Capture the cell that displays the provided text and extract its (x, y) central coordinate. 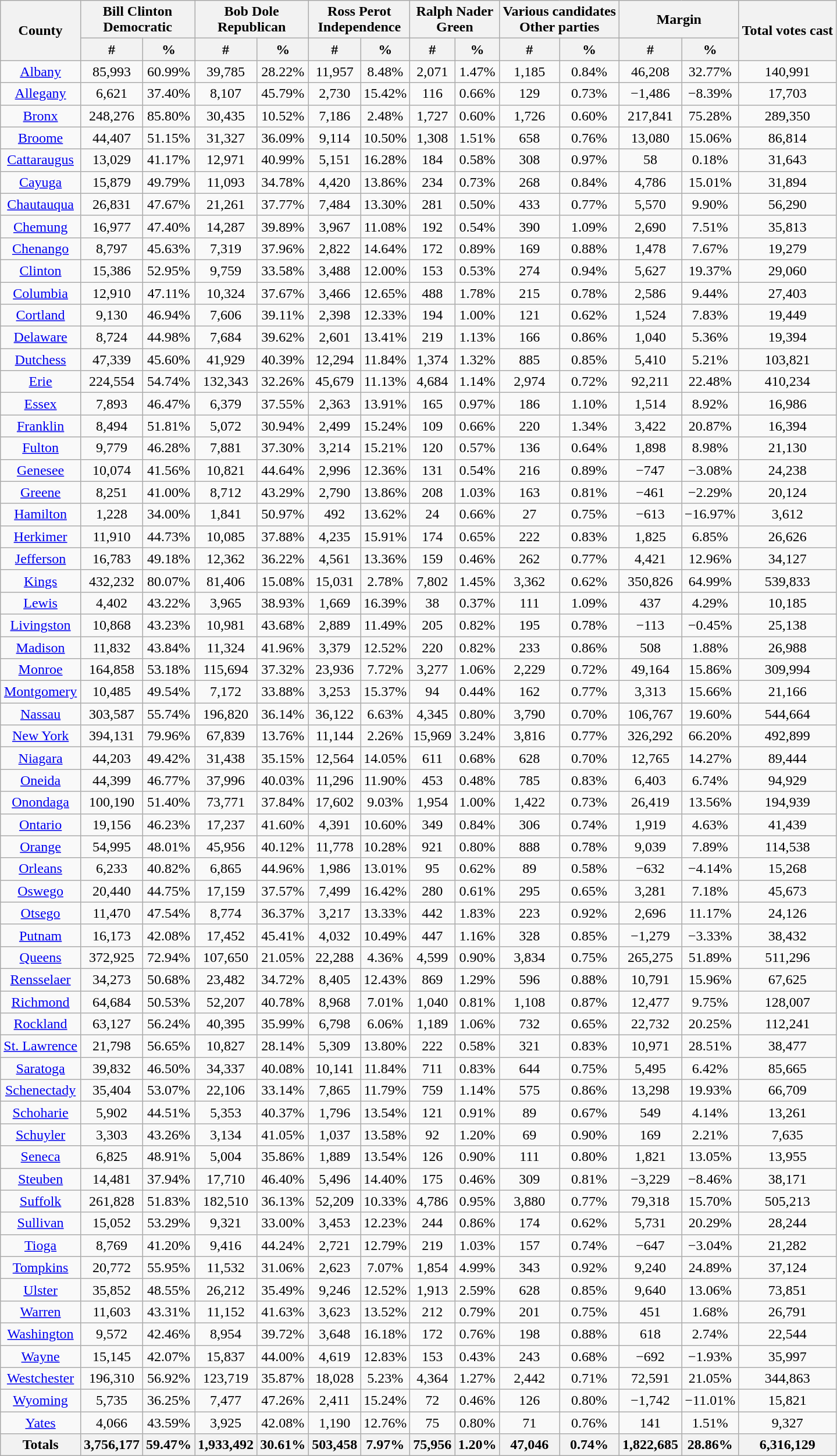
618 (650, 1334)
7,606 (226, 315)
19.93% (711, 1091)
15.42% (385, 94)
43.22% (169, 603)
26,831 (112, 204)
32.26% (283, 382)
0.48% (477, 780)
53.29% (169, 1223)
53.07% (169, 1091)
13.05% (711, 1157)
Bronx (41, 116)
308 (529, 160)
20,440 (112, 891)
12.33% (385, 315)
7,684 (226, 338)
72,591 (650, 1379)
1,986 (335, 869)
37.32% (283, 670)
85.80% (169, 116)
27,403 (788, 293)
8,494 (112, 426)
3,648 (335, 1334)
28.51% (711, 1046)
36.25% (169, 1401)
15,145 (112, 1356)
−16.97% (711, 514)
Allegany (41, 94)
10.50% (385, 138)
31,643 (788, 160)
2,996 (335, 470)
39,832 (112, 1068)
−11.01% (711, 1401)
21,166 (788, 692)
8.98% (711, 448)
41.56% (169, 470)
38 (433, 603)
31,327 (226, 138)
Ulster (41, 1290)
1,913 (433, 1290)
166 (529, 338)
47.11% (169, 293)
47,339 (112, 360)
7,319 (226, 248)
41.63% (283, 1312)
1,933,492 (226, 1445)
21,261 (226, 204)
5,495 (650, 1068)
0.50% (477, 204)
159 (433, 559)
−3.33% (711, 935)
2.26% (385, 736)
19,394 (788, 338)
37.96% (283, 248)
6,798 (335, 1024)
13.80% (385, 1046)
9,640 (650, 1290)
37.84% (283, 802)
Chemung (41, 226)
103,821 (788, 360)
3,466 (335, 293)
1,190 (335, 1423)
40.08% (283, 1068)
15,821 (788, 1401)
8.48% (385, 72)
95 (433, 869)
51.15% (169, 138)
5,151 (335, 160)
2,229 (529, 670)
6,233 (112, 869)
33.00% (283, 1223)
14,287 (226, 226)
3,422 (650, 426)
3,816 (529, 736)
120 (433, 448)
37.57% (283, 891)
94,929 (788, 780)
47.40% (169, 226)
35,852 (112, 1290)
1,898 (650, 448)
503,458 (335, 1445)
43.29% (283, 492)
11,144 (335, 736)
1.32% (477, 360)
10,085 (226, 537)
13.36% (385, 559)
1,954 (433, 802)
11,296 (335, 780)
112,241 (788, 1024)
132,343 (226, 382)
12,477 (650, 1002)
10,791 (650, 979)
Total votes cast (788, 30)
67,839 (226, 736)
12.79% (385, 1245)
224,554 (112, 382)
40.12% (283, 847)
164,858 (112, 670)
40.03% (283, 780)
79.96% (169, 736)
7.67% (711, 248)
6,621 (112, 94)
Dutchess (41, 360)
49.54% (169, 692)
Wyoming (41, 1401)
13,080 (650, 138)
9.90% (711, 204)
52.95% (169, 271)
5,735 (112, 1401)
196,310 (112, 1379)
195 (529, 625)
Totals (41, 1445)
7,865 (335, 1091)
47.54% (169, 913)
−632 (650, 869)
6.85% (711, 537)
11,470 (112, 913)
Livingston (41, 625)
12,910 (112, 293)
21,130 (788, 448)
Madison (41, 648)
0.87% (590, 1002)
37.67% (283, 293)
37.30% (283, 448)
157 (529, 1245)
15,268 (788, 869)
128,007 (788, 1002)
17,703 (788, 94)
3,756,177 (112, 1445)
2,442 (529, 1379)
261,828 (112, 1201)
4.14% (711, 1113)
8,724 (112, 338)
56.65% (169, 1046)
38.93% (283, 603)
596 (529, 979)
4,345 (433, 714)
−8.46% (711, 1179)
4,684 (433, 382)
47.67% (169, 204)
14.27% (711, 758)
10,827 (226, 1046)
32.77% (711, 72)
11,832 (112, 648)
47.26% (283, 1401)
9,039 (650, 847)
55.95% (169, 1267)
7,635 (788, 1135)
−1,742 (650, 1401)
−0.45% (711, 625)
11,093 (226, 182)
17,452 (226, 935)
Oswego (41, 891)
19,449 (788, 315)
51.89% (711, 957)
22.48% (711, 382)
Washington (41, 1334)
0.67% (590, 1113)
14.05% (385, 758)
1,796 (335, 1113)
6.06% (385, 1024)
−747 (650, 470)
7.83% (711, 315)
1.83% (477, 913)
−2.29% (711, 492)
Montgomery (41, 692)
16.18% (385, 1334)
7,499 (335, 891)
3,967 (335, 226)
295 (529, 891)
44.75% (169, 891)
19,279 (788, 248)
19,156 (112, 825)
38,432 (788, 935)
4,032 (335, 935)
15.21% (385, 448)
35,813 (788, 226)
Richmond (41, 1002)
79,318 (650, 1201)
24 (433, 514)
11,778 (335, 847)
1.10% (590, 404)
2,601 (335, 338)
303,587 (112, 714)
46,208 (650, 72)
162 (529, 692)
3,488 (335, 271)
26,419 (650, 802)
16,986 (788, 404)
759 (433, 1091)
26,626 (788, 537)
2,721 (335, 1245)
89,444 (788, 758)
1,825 (650, 537)
41.17% (169, 160)
20,772 (112, 1267)
4,420 (335, 182)
16.28% (385, 160)
17,159 (226, 891)
2,790 (335, 492)
46.94% (169, 315)
40.82% (169, 869)
Suffolk (41, 1201)
0.64% (590, 448)
4,619 (335, 1356)
1.88% (711, 648)
234 (433, 182)
Orleans (41, 869)
7.01% (385, 1002)
12,564 (335, 758)
1,726 (529, 116)
6.42% (711, 1068)
Westchester (41, 1379)
Chenango (41, 248)
26,791 (788, 1312)
Genesee (41, 470)
73,771 (226, 802)
34.78% (283, 182)
2,623 (335, 1267)
12.23% (385, 1223)
9,327 (788, 1423)
6,865 (226, 869)
15.37% (385, 692)
67,625 (788, 979)
35.87% (283, 1379)
Erie (41, 382)
3,214 (335, 448)
15.70% (711, 1201)
8,712 (226, 492)
1,185 (529, 72)
−613 (650, 514)
14.40% (385, 1179)
2.74% (711, 1334)
20.29% (711, 1223)
Broome (41, 138)
17,237 (226, 825)
−461 (650, 492)
37.94% (169, 1179)
12.76% (385, 1423)
Kings (41, 581)
4.63% (711, 825)
7,172 (226, 692)
163 (529, 492)
4.99% (477, 1267)
432,232 (112, 581)
350,826 (650, 581)
433 (529, 204)
50.68% (169, 979)
45.79% (283, 94)
13.91% (385, 404)
40.39% (283, 360)
46.77% (169, 780)
24,238 (788, 470)
262 (529, 559)
2,696 (650, 913)
11,532 (226, 1267)
−1,486 (650, 94)
11.90% (385, 780)
Orange (41, 847)
5,410 (650, 360)
22,732 (650, 1024)
50.97% (283, 514)
45.60% (169, 360)
Saratoga (41, 1068)
492 (335, 514)
1.78% (477, 293)
1.13% (477, 338)
11.08% (385, 226)
85,665 (788, 1068)
11,152 (226, 1312)
37,996 (226, 780)
15,386 (112, 271)
27 (529, 514)
116 (433, 94)
5,570 (650, 204)
7.89% (711, 847)
39.11% (283, 315)
3,453 (335, 1223)
35,997 (788, 1356)
Schuyler (41, 1135)
48.91% (169, 1157)
13.52% (385, 1312)
54,995 (112, 847)
Seneca (41, 1157)
549 (650, 1113)
11.17% (711, 913)
44,399 (112, 780)
71 (529, 1423)
1.29% (477, 979)
49,164 (650, 670)
45,956 (226, 847)
8,107 (226, 94)
13.41% (385, 338)
6,316,129 (788, 1445)
60.99% (169, 72)
−3.04% (711, 1245)
Delaware (41, 338)
Franklin (41, 426)
13,029 (112, 160)
13.33% (385, 913)
212 (433, 1312)
1,524 (650, 315)
−692 (650, 1356)
35.49% (283, 1290)
198 (529, 1334)
3,790 (529, 714)
2.78% (385, 581)
36.14% (283, 714)
0.79% (477, 1312)
19.60% (711, 714)
390 (529, 226)
75 (433, 1423)
12.83% (385, 1356)
75.28% (711, 116)
3,281 (650, 891)
Ontario (41, 825)
23,936 (335, 670)
Albany (41, 72)
921 (433, 847)
Bob DoleRepublican (252, 20)
10,185 (788, 603)
Cayuga (41, 182)
888 (529, 847)
2,586 (650, 293)
9,416 (226, 1245)
41.00% (169, 492)
Clinton (41, 271)
−647 (650, 1245)
49.79% (169, 182)
7,186 (335, 116)
38,477 (788, 1046)
44.00% (283, 1356)
64.99% (711, 581)
7,484 (335, 204)
216 (529, 470)
442 (433, 913)
11.79% (385, 1091)
2,822 (335, 248)
8,968 (335, 1002)
15,052 (112, 1223)
3,880 (529, 1201)
66.20% (711, 736)
194,939 (788, 802)
10.49% (385, 935)
2.59% (477, 1290)
3,623 (335, 1312)
2,730 (335, 94)
2,690 (650, 226)
Chautauqua (41, 204)
44.64% (283, 470)
3,134 (226, 1135)
201 (529, 1312)
52,209 (335, 1201)
40.99% (283, 160)
14,481 (112, 1179)
140,991 (788, 72)
2,889 (335, 625)
15.91% (385, 537)
8.92% (711, 404)
94 (433, 692)
Lewis (41, 603)
1,308 (433, 138)
Schoharie (41, 1113)
30.94% (283, 426)
13,261 (788, 1113)
40.37% (283, 1113)
39,785 (226, 72)
4,391 (335, 825)
Sullivan (41, 1223)
10,324 (226, 293)
344,863 (788, 1379)
81,406 (226, 581)
1,478 (650, 248)
54.74% (169, 382)
59.47% (169, 1445)
73,851 (788, 1290)
184 (433, 160)
9,114 (335, 138)
3,965 (226, 603)
County (41, 30)
28,244 (788, 1223)
49.18% (169, 559)
1,189 (433, 1024)
−113 (650, 625)
3,834 (529, 957)
5,309 (335, 1046)
34,273 (112, 979)
165 (433, 404)
12,294 (335, 360)
44,407 (112, 138)
6,379 (226, 404)
3,612 (788, 514)
33.14% (283, 1091)
7,802 (433, 581)
1.68% (711, 1312)
6.74% (711, 780)
55.74% (169, 714)
36.13% (283, 1201)
3,303 (112, 1135)
6,825 (112, 1157)
46.50% (169, 1068)
15.96% (711, 979)
488 (433, 293)
14.64% (385, 248)
15.66% (711, 692)
10,821 (226, 470)
45.63% (169, 248)
5.21% (711, 360)
109 (433, 426)
1.16% (477, 935)
9,572 (112, 1334)
205 (433, 625)
43.31% (169, 1312)
42.46% (169, 1334)
223 (529, 913)
5,004 (226, 1157)
2,974 (529, 382)
72 (433, 1401)
233 (529, 648)
Herkimer (41, 537)
12.36% (385, 470)
10.28% (385, 847)
0.43% (477, 1356)
39.72% (283, 1334)
Columbia (41, 293)
64,684 (112, 1002)
281 (433, 204)
22,544 (788, 1334)
Cattaraugus (41, 160)
0.57% (477, 448)
1,514 (650, 404)
141 (650, 1423)
15,837 (226, 1356)
7.18% (711, 891)
45,679 (335, 382)
−3,229 (650, 1179)
5.36% (711, 338)
13.56% (711, 802)
3,313 (650, 692)
658 (529, 138)
36.09% (283, 138)
186 (529, 404)
46.47% (169, 404)
44.96% (283, 869)
4,364 (433, 1379)
2,363 (335, 404)
3,925 (226, 1423)
16.42% (385, 891)
Greene (41, 492)
175 (433, 1179)
20,124 (788, 492)
274 (529, 271)
34.72% (283, 979)
Margin (679, 20)
1,669 (335, 603)
544,664 (788, 714)
Jefferson (41, 559)
44.51% (169, 1113)
1,374 (433, 360)
31,438 (226, 758)
9.03% (385, 802)
56.24% (169, 1024)
85,993 (112, 72)
Bill ClintonDemocratic (137, 20)
343 (529, 1267)
0.71% (590, 1379)
43.68% (283, 625)
289,350 (788, 116)
0.18% (711, 160)
12.65% (385, 293)
24,126 (788, 913)
328 (529, 935)
12,362 (226, 559)
16,783 (112, 559)
5.23% (385, 1379)
194 (433, 315)
Oneida (41, 780)
1,228 (112, 514)
5,496 (335, 1179)
8,251 (112, 492)
136 (529, 448)
349 (433, 825)
Niagara (41, 758)
611 (433, 758)
39.62% (283, 338)
131 (433, 470)
Cortland (41, 315)
12.00% (385, 271)
8,405 (335, 979)
31.06% (283, 1267)
7,477 (226, 1401)
10,981 (226, 625)
St. Lawrence (41, 1046)
35.86% (283, 1157)
Warren (41, 1312)
7.07% (385, 1267)
4,402 (112, 603)
39.89% (283, 226)
785 (529, 780)
0.91% (477, 1113)
12.43% (385, 979)
12,765 (650, 758)
1,854 (433, 1267)
3,379 (335, 648)
2.48% (385, 116)
4,599 (433, 957)
48.55% (169, 1290)
37.88% (283, 537)
41.96% (283, 648)
36,122 (335, 714)
3,362 (529, 581)
34,337 (226, 1068)
1,037 (335, 1135)
16,173 (112, 935)
−4.14% (711, 869)
7,881 (226, 448)
28.22% (283, 72)
43.84% (169, 648)
34.00% (169, 514)
Schenectady (41, 1091)
0.37% (477, 603)
10,485 (112, 692)
46.40% (283, 1179)
45,673 (788, 891)
46.28% (169, 448)
41.60% (283, 825)
123,719 (226, 1379)
Monroe (41, 670)
182,510 (226, 1201)
192 (433, 226)
Hamilton (41, 514)
7.51% (711, 226)
22,288 (335, 957)
Rockland (41, 1024)
19.37% (711, 271)
80.07% (169, 581)
45.41% (283, 935)
29,060 (788, 271)
11,957 (335, 72)
30,435 (226, 116)
217,841 (650, 116)
5,353 (226, 1113)
66,709 (788, 1091)
6,403 (650, 780)
34,127 (788, 559)
41.05% (283, 1135)
13.06% (711, 1290)
Steuben (41, 1179)
Onondaga (41, 802)
1,727 (433, 116)
Queens (41, 957)
47,046 (529, 1445)
1,822,685 (650, 1445)
35,404 (112, 1091)
Fulton (41, 448)
13.01% (385, 869)
63,127 (112, 1024)
35.15% (283, 758)
Tioga (41, 1245)
9,130 (112, 315)
4,235 (335, 537)
37,124 (788, 1267)
8,954 (226, 1334)
8,797 (112, 248)
26,212 (226, 1290)
15,031 (335, 581)
30.61% (283, 1445)
33.88% (283, 692)
196,820 (226, 714)
2,411 (335, 1401)
69 (529, 1135)
9,246 (335, 1290)
1.45% (477, 581)
453 (433, 780)
4.29% (711, 603)
15.06% (711, 138)
372,925 (112, 957)
35.99% (283, 1024)
15,879 (112, 182)
129 (529, 94)
2,398 (335, 315)
11.49% (385, 625)
511,296 (788, 957)
Wayne (41, 1356)
43.59% (169, 1423)
36.37% (283, 913)
447 (433, 935)
107,650 (226, 957)
10,141 (335, 1068)
43.26% (169, 1135)
−1.93% (711, 1356)
92,211 (650, 382)
10,868 (112, 625)
0.94% (590, 271)
16,977 (112, 226)
114,538 (788, 847)
1,422 (529, 802)
49.42% (169, 758)
13.62% (385, 514)
Ross PerotIndependence (359, 20)
33.58% (283, 271)
410,234 (788, 382)
7.97% (385, 1445)
437 (650, 603)
644 (529, 1068)
44.73% (169, 537)
21,798 (112, 1046)
23,482 (226, 979)
4,066 (112, 1423)
1,889 (335, 1157)
26,988 (788, 648)
43.23% (169, 625)
13,955 (788, 1157)
8,769 (112, 1245)
16.39% (385, 603)
9,759 (226, 271)
1,919 (650, 825)
9.44% (711, 293)
9,240 (650, 1267)
21,282 (788, 1245)
10.33% (385, 1201)
7.72% (385, 670)
40.78% (283, 1002)
0.44% (477, 692)
−3.08% (711, 470)
51.40% (169, 802)
44.24% (283, 1245)
4.36% (385, 957)
44,203 (112, 758)
72.94% (169, 957)
15.01% (711, 182)
38,171 (788, 1179)
Various candidatesOther parties (560, 20)
51.81% (169, 426)
Rensselaer (41, 979)
0.53% (477, 271)
13.76% (283, 736)
5,072 (226, 426)
1,821 (650, 1157)
268 (529, 182)
492,899 (788, 736)
10,971 (650, 1046)
15.08% (283, 581)
1.47% (477, 72)
42.07% (169, 1356)
451 (650, 1312)
46.23% (169, 825)
869 (433, 979)
25,138 (788, 625)
53.18% (169, 670)
0.61% (477, 891)
37.55% (283, 404)
244 (433, 1223)
17,710 (226, 1179)
7,893 (112, 404)
−1,279 (650, 935)
6.63% (385, 714)
9,321 (226, 1223)
248,276 (112, 116)
56,290 (788, 204)
12,971 (226, 160)
10,074 (112, 470)
10.52% (283, 116)
15.86% (711, 670)
Putnam (41, 935)
56.92% (169, 1379)
3,253 (335, 692)
885 (529, 360)
Otsego (41, 913)
3,277 (433, 670)
13.30% (385, 204)
24.89% (711, 1267)
Yates (41, 1423)
9.75% (711, 1002)
13.58% (385, 1135)
11,603 (112, 1312)
17,602 (335, 802)
326,292 (650, 736)
5,731 (650, 1223)
5,627 (650, 271)
4,421 (650, 559)
48.01% (169, 847)
New York (41, 736)
20.25% (711, 1024)
2,071 (433, 72)
1,108 (529, 1002)
575 (529, 1091)
44.98% (169, 338)
−8.39% (711, 94)
16,394 (788, 426)
306 (529, 825)
8,774 (226, 913)
37.40% (169, 94)
1,841 (226, 514)
31,894 (788, 182)
20.87% (711, 426)
508 (650, 648)
58 (650, 160)
208 (433, 492)
3.24% (477, 736)
2,499 (335, 426)
11,910 (112, 537)
37.77% (283, 204)
243 (529, 1356)
36.22% (283, 559)
10.60% (385, 825)
1.34% (590, 426)
28.14% (283, 1046)
75,956 (433, 1445)
51.83% (169, 1201)
4,561 (335, 559)
215 (529, 293)
711 (433, 1068)
539,833 (788, 581)
41,439 (788, 825)
280 (433, 891)
86,814 (788, 138)
309 (529, 1179)
Ralph NaderGreen (455, 20)
3,217 (335, 913)
15,969 (433, 736)
50.53% (169, 1002)
40,395 (226, 1024)
41,929 (226, 360)
394,131 (112, 736)
265,275 (650, 957)
11,324 (226, 648)
106,767 (650, 714)
11.13% (385, 382)
0.95% (477, 1201)
115,694 (226, 670)
309,994 (788, 670)
52,207 (226, 1002)
28.86% (711, 1445)
22,106 (226, 1091)
2.21% (711, 1135)
12.96% (711, 559)
505,213 (788, 1201)
321 (529, 1046)
732 (529, 1024)
Nassau (41, 714)
100,190 (112, 802)
Essex (41, 404)
41.20% (169, 1245)
1.27% (477, 1379)
13,298 (650, 1091)
92 (433, 1135)
5,902 (112, 1113)
Tompkins (41, 1267)
9,779 (112, 448)
18,028 (335, 1379)
